For the text-containing cell, return its midpoint in [x, y] coordinate format. 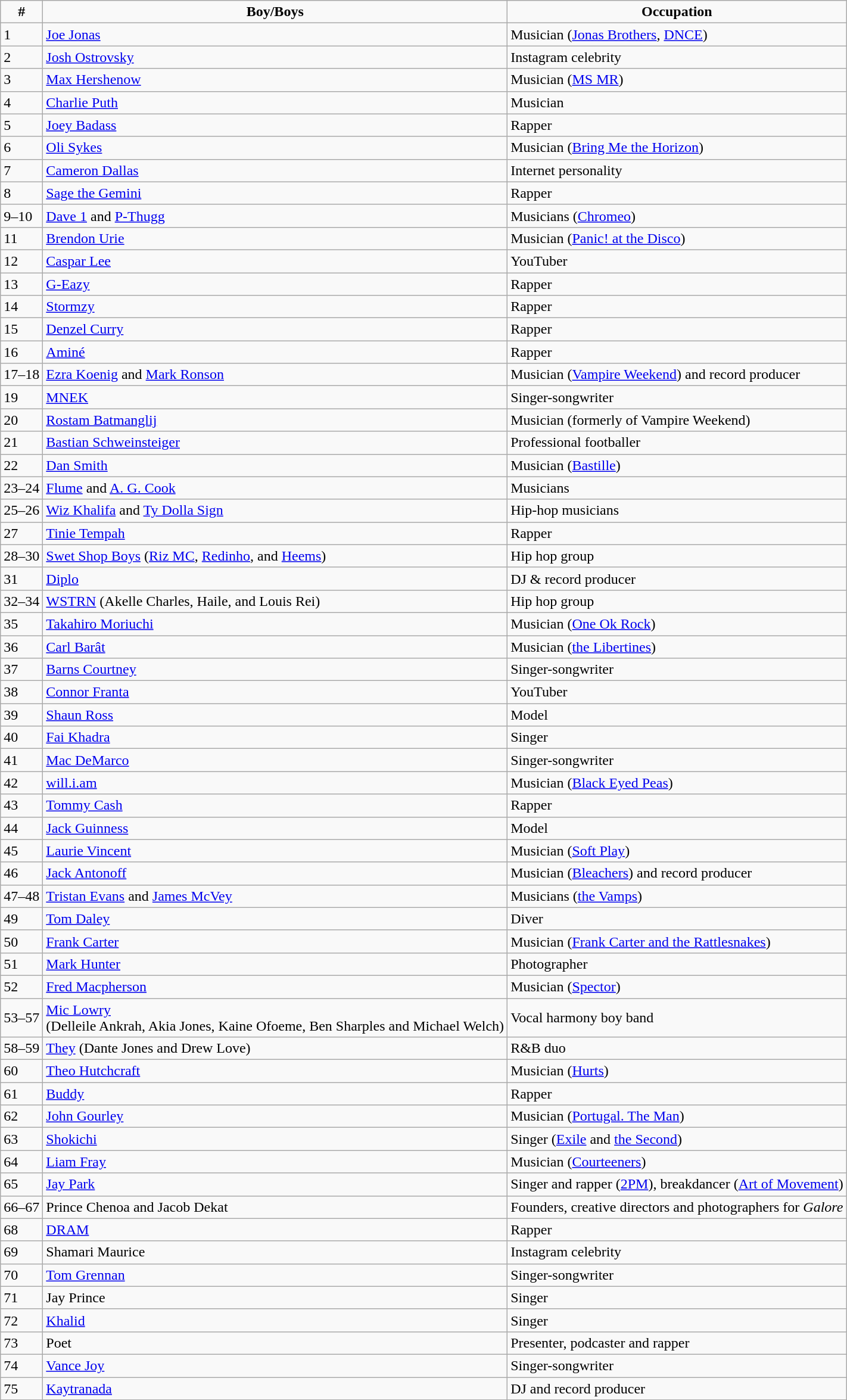
Musician (formerly of Vampire Weekend) [677, 420]
Occupation [677, 12]
36 [21, 646]
Vance Joy [275, 1365]
4 [21, 102]
32–34 [21, 601]
12 [21, 261]
Founders, creative directors and photographers for Galore [677, 1207]
46 [21, 873]
68 [21, 1230]
65 [21, 1184]
Wiz Khalifa and Ty Dolla Sign [275, 511]
Tom Grennan [275, 1275]
25–26 [21, 511]
Flume and A. G. Cook [275, 488]
Vocal harmony boy band [677, 1018]
Shaun Ross [275, 715]
3 [21, 80]
17–18 [21, 375]
G-Eazy [275, 284]
Musician (One Ok Rock) [677, 624]
37 [21, 670]
Jack Guinness [275, 828]
Theo Hutchcraft [275, 1071]
Max Hershenow [275, 80]
Hip-hop musicians [677, 511]
31 [21, 578]
Kaytranada [275, 1389]
Musician (Vampire Weekend) and record producer [677, 375]
Musician (Jonas Brothers, DNCE) [677, 35]
6 [21, 148]
Sage the Gemini [275, 193]
Musicians (the Vamps) [677, 896]
Dave 1 and P-Thugg [275, 216]
45 [21, 851]
49 [21, 919]
53–57 [21, 1018]
72 [21, 1320]
7 [21, 170]
Barns Courtney [275, 670]
Carl Barât [275, 646]
Musician [677, 102]
40 [21, 738]
Musician (Portugal. The Man) [677, 1116]
Prince Chenoa and Jacob Dekat [275, 1207]
Musician (Courteeners) [677, 1162]
Musicians (Chromeo) [677, 216]
19 [21, 397]
Musician (Frank Carter and the Rattlesnakes) [677, 941]
1 [21, 35]
MNEK [275, 397]
Jack Antonoff [275, 873]
5 [21, 125]
Connor Franta [275, 692]
Musician (Bleachers) and record producer [677, 873]
Mac DeMarco [275, 760]
Musician (Hurts) [677, 1071]
Cameron Dallas [275, 170]
8 [21, 193]
2 [21, 57]
Singer and rapper (2PM), breakdancer (Art of Movement) [677, 1184]
Joey Badass [275, 125]
DJ & record producer [677, 578]
14 [21, 307]
Denzel Curry [275, 329]
Boy/Boys [275, 12]
Mark Hunter [275, 964]
Musician (Bring Me the Horizon) [677, 148]
35 [21, 624]
Fai Khadra [275, 738]
22 [21, 465]
Mic Lowry (Delleile Ankrah, Akia Jones, Kaine Ofoeme, Ben Sharples and Michael Welch) [275, 1018]
27 [21, 533]
Jay Park [275, 1184]
Brendon Urie [275, 238]
63 [21, 1139]
58–59 [21, 1049]
61 [21, 1094]
Shokichi [275, 1139]
Tommy Cash [275, 805]
50 [21, 941]
Buddy [275, 1094]
42 [21, 783]
71 [21, 1298]
Diplo [275, 578]
38 [21, 692]
Diver [677, 919]
Charlie Puth [275, 102]
74 [21, 1365]
9–10 [21, 216]
Musician (the Libertines) [677, 646]
Frank Carter [275, 941]
Tom Daley [275, 919]
Swet Shop Boys (Riz MC, Redinho, and Heems) [275, 556]
23–24 [21, 488]
66–67 [21, 1207]
75 [21, 1389]
Oli Sykes [275, 148]
69 [21, 1252]
Musician (Bastille) [677, 465]
Takahiro Moriuchi [275, 624]
Rostam Batmanglij [275, 420]
Internet personality [677, 170]
20 [21, 420]
Liam Fray [275, 1162]
51 [21, 964]
15 [21, 329]
Shamari Maurice [275, 1252]
41 [21, 760]
44 [21, 828]
Caspar Lee [275, 261]
Jay Prince [275, 1298]
Professional footballer [677, 443]
28–30 [21, 556]
43 [21, 805]
73 [21, 1343]
WSTRN (Akelle Charles, Haile, and Louis Rei) [275, 601]
Tristan Evans and James McVey [275, 896]
Poet [275, 1343]
Musician (Panic! at the Disco) [677, 238]
Presenter, podcaster and rapper [677, 1343]
39 [21, 715]
Fred Macpherson [275, 987]
Stormzy [275, 307]
Khalid [275, 1320]
Musician (MS MR) [677, 80]
11 [21, 238]
Aminé [275, 352]
Musicians [677, 488]
Joe Jonas [275, 35]
Bastian Schweinsteiger [275, 443]
Josh Ostrovsky [275, 57]
70 [21, 1275]
Singer (Exile and the Second) [677, 1139]
Laurie Vincent [275, 851]
Photographer [677, 964]
52 [21, 987]
They (Dante Jones and Drew Love) [275, 1049]
R&B duo [677, 1049]
Dan Smith [275, 465]
62 [21, 1116]
60 [21, 1071]
64 [21, 1162]
John Gourley [275, 1116]
Musician (Black Eyed Peas) [677, 783]
Musician (Soft Play) [677, 851]
Tinie Tempah [275, 533]
13 [21, 284]
DRAM [275, 1230]
Ezra Koenig and Mark Ronson [275, 375]
will.i.am [275, 783]
47–48 [21, 896]
DJ and record producer [677, 1389]
16 [21, 352]
# [21, 12]
Musician (Spector) [677, 987]
21 [21, 443]
